Identify which cell holds the provided text, then report its [x, y] central coordinate. 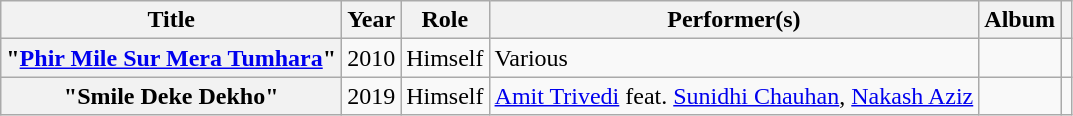
Role [445, 20]
2010 [372, 58]
Performer(s) [734, 20]
"Smile Deke Dekho" [172, 96]
Amit Trivedi feat. Sunidhi Chauhan, Nakash Aziz [734, 96]
Album [1020, 20]
Year [372, 20]
"Phir Mile Sur Mera Tumhara" [172, 58]
Various [734, 58]
2019 [372, 96]
Title [172, 20]
